Return the [x, y] coordinate for the center point of the cell that contains the specified text.  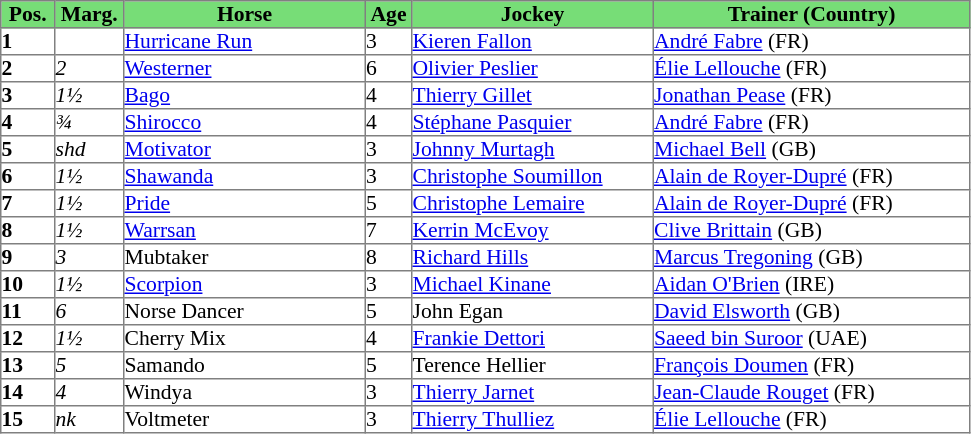
Trainer (Country) [811, 14]
Johnny Murtagh [533, 150]
Marcus Tregoning (GB) [811, 258]
Michael Bell (GB) [811, 150]
11 [28, 312]
¾ [90, 122]
Marg. [90, 14]
Shirocco [245, 122]
Windya [245, 392]
François Doumen (FR) [811, 366]
Norse Dancer [245, 312]
Hurricane Run [245, 42]
10 [28, 284]
Thierry Gillet [533, 96]
John Egan [533, 312]
Jonathan Pease (FR) [811, 96]
15 [28, 420]
Horse [245, 14]
Samando [245, 366]
Terence Hellier [533, 366]
Motivator [245, 150]
Thierry Jarnet [533, 392]
Frankie Dettori [533, 338]
Kerrin McEvoy [533, 230]
12 [28, 338]
Clive Brittain (GB) [811, 230]
Bago [245, 96]
Michael Kinane [533, 284]
Scorpion [245, 284]
Aidan O'Brien (IRE) [811, 284]
14 [28, 392]
1 [28, 42]
Christophe Lemaire [533, 204]
Thierry Thulliez [533, 420]
9 [28, 258]
Pride [245, 204]
shd [90, 150]
Westerner [245, 68]
Pos. [28, 14]
Olivier Peslier [533, 68]
Richard Hills [533, 258]
David Elsworth (GB) [811, 312]
Cherry Mix [245, 338]
nk [90, 420]
Saeed bin Suroor (UAE) [811, 338]
Warrsan [245, 230]
13 [28, 366]
Stéphane Pasquier [533, 122]
Shawanda [245, 176]
Christophe Soumillon [533, 176]
Kieren Fallon [533, 42]
Mubtaker [245, 258]
Voltmeter [245, 420]
Jean-Claude Rouget (FR) [811, 392]
Age [388, 14]
Jockey [533, 14]
